Identify which cell holds the provided text, then report its (x, y) central coordinate. 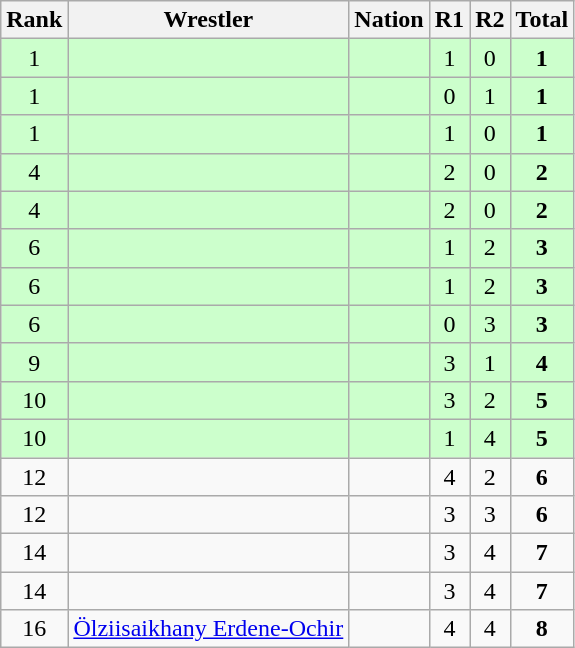
Total (542, 20)
Ölziisaikhany Erdene-Ochir (208, 629)
9 (34, 362)
Rank (34, 20)
16 (34, 629)
8 (542, 629)
R2 (490, 20)
Wrestler (208, 20)
Nation (389, 20)
R1 (449, 20)
